From the cell containing the given text, extract its center point as (x, y) coordinate. 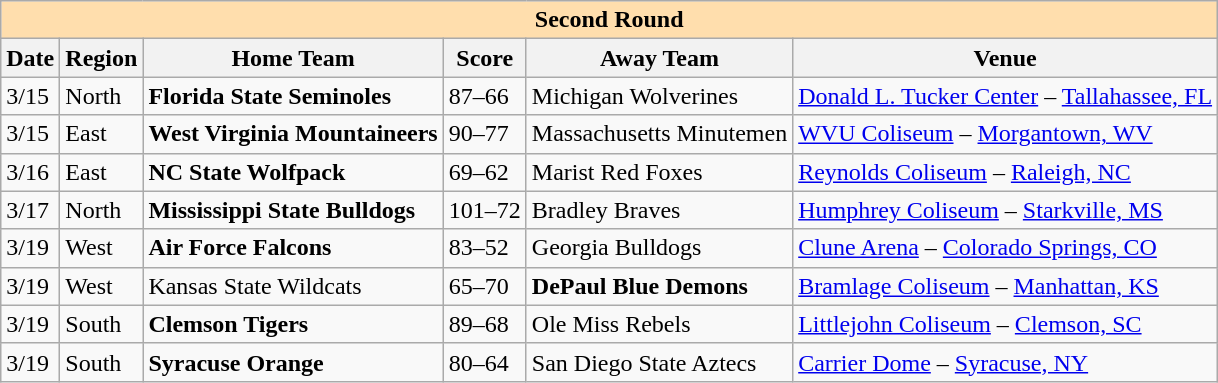
83–52 (484, 248)
Marist Red Foxes (659, 172)
Carrier Dome – Syracuse, NY (1006, 362)
Region (102, 58)
Clemson Tigers (293, 324)
West Virginia Mountaineers (293, 134)
Humphrey Coliseum – Starkville, MS (1006, 210)
3/17 (30, 210)
65–70 (484, 286)
Syracuse Orange (293, 362)
DePaul Blue Demons (659, 286)
Second Round (610, 20)
69–62 (484, 172)
Donald L. Tucker Center – Tallahassee, FL (1006, 96)
Date (30, 58)
NC State Wolfpack (293, 172)
Bradley Braves (659, 210)
Away Team (659, 58)
Air Force Falcons (293, 248)
Clune Arena – Colorado Springs, CO (1006, 248)
3/16 (30, 172)
101–72 (484, 210)
87–66 (484, 96)
Georgia Bulldogs (659, 248)
Ole Miss Rebels (659, 324)
Venue (1006, 58)
89–68 (484, 324)
Littlejohn Coliseum – Clemson, SC (1006, 324)
80–64 (484, 362)
Reynolds Coliseum – Raleigh, NC (1006, 172)
Bramlage Coliseum – Manhattan, KS (1006, 286)
San Diego State Aztecs (659, 362)
Florida State Seminoles (293, 96)
Home Team (293, 58)
Kansas State Wildcats (293, 286)
Mississippi State Bulldogs (293, 210)
Massachusetts Minutemen (659, 134)
90–77 (484, 134)
WVU Coliseum – Morgantown, WV (1006, 134)
Score (484, 58)
Michigan Wolverines (659, 96)
